Capture the cell that displays the provided text and extract its (x, y) central coordinate. 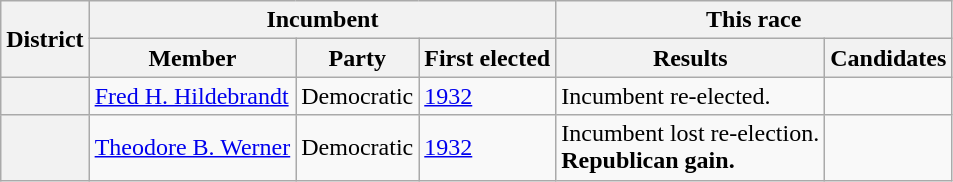
Candidates (888, 58)
This race (754, 20)
Incumbent lost re-election.Republican gain. (690, 148)
Results (690, 58)
District (45, 39)
Party (358, 58)
Incumbent re-elected. (690, 96)
First elected (488, 58)
Incumbent (322, 20)
Member (192, 58)
Theodore B. Werner (192, 148)
Fred H. Hildebrandt (192, 96)
